For the text-containing cell, return its midpoint in (x, y) coordinate format. 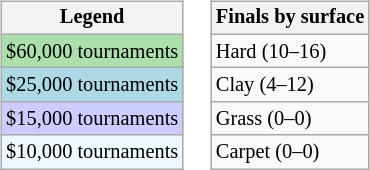
$60,000 tournaments (92, 51)
Legend (92, 18)
$15,000 tournaments (92, 119)
$10,000 tournaments (92, 152)
Clay (4–12) (290, 85)
Carpet (0–0) (290, 152)
Grass (0–0) (290, 119)
Finals by surface (290, 18)
Hard (10–16) (290, 51)
$25,000 tournaments (92, 85)
